Detect which cell encompasses the target text, then output its (x, y) center coordinate. 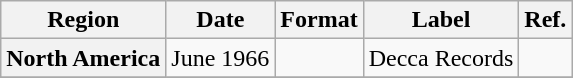
Date (220, 20)
North America (84, 58)
Region (84, 20)
June 1966 (220, 58)
Decca Records (441, 58)
Format (319, 20)
Ref. (546, 20)
Label (441, 20)
